Search for the cell housing the specified text and yield its (X, Y) center coordinate. 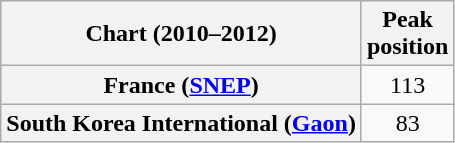
Chart (2010–2012) (182, 34)
France (SNEP) (182, 85)
Peakposition (407, 34)
83 (407, 123)
South Korea International (Gaon) (182, 123)
113 (407, 85)
